Provide the [x, y] coordinate of the cell's center where the given text is located.  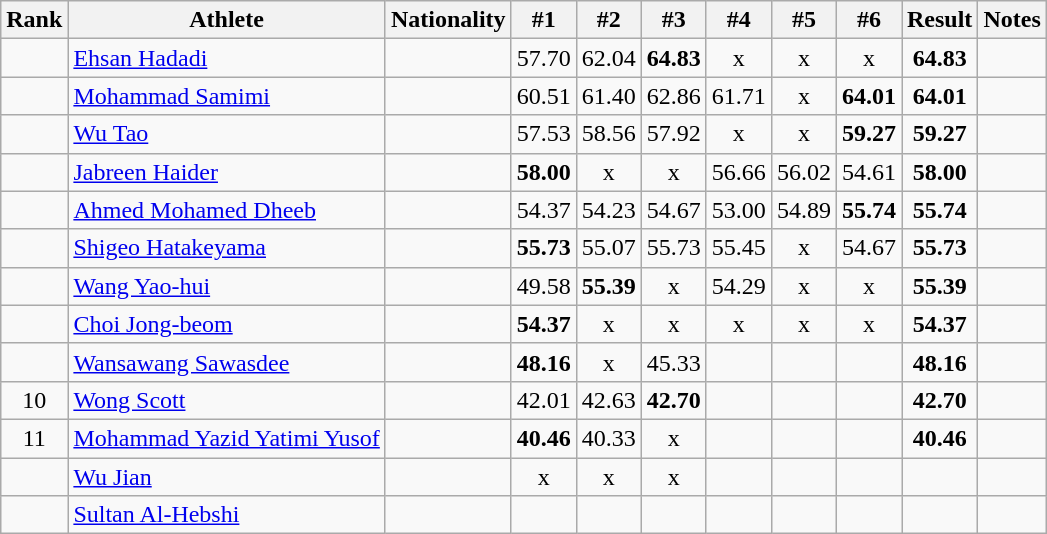
Shigeo Hatakeyama [227, 248]
Wong Scott [227, 400]
54.23 [608, 210]
57.70 [544, 58]
54.61 [868, 172]
56.02 [804, 172]
56.66 [738, 172]
Mohammad Samimi [227, 96]
Choi Jong-beom [227, 324]
Mohammad Yazid Yatimi Yusof [227, 438]
#2 [608, 20]
40.33 [608, 438]
61.40 [608, 96]
55.07 [608, 248]
58.56 [608, 134]
Wu Jian [227, 477]
11 [34, 438]
#1 [544, 20]
62.86 [674, 96]
Athlete [227, 20]
42.01 [544, 400]
Wang Yao-hui [227, 286]
Wu Tao [227, 134]
54.89 [804, 210]
10 [34, 400]
Jabreen Haider [227, 172]
61.71 [738, 96]
Notes [1012, 20]
54.29 [738, 286]
53.00 [738, 210]
#4 [738, 20]
Nationality [448, 20]
Rank [34, 20]
57.53 [544, 134]
45.33 [674, 362]
Ahmed Mohamed Dheeb [227, 210]
42.63 [608, 400]
Wansawang Sawasdee [227, 362]
Ehsan Hadadi [227, 58]
#6 [868, 20]
Result [940, 20]
60.51 [544, 96]
#5 [804, 20]
55.45 [738, 248]
#3 [674, 20]
49.58 [544, 286]
Sultan Al-Hebshi [227, 515]
57.92 [674, 134]
62.04 [608, 58]
